Find where the given text appears and provide that cell's center as [x, y] coordinate. 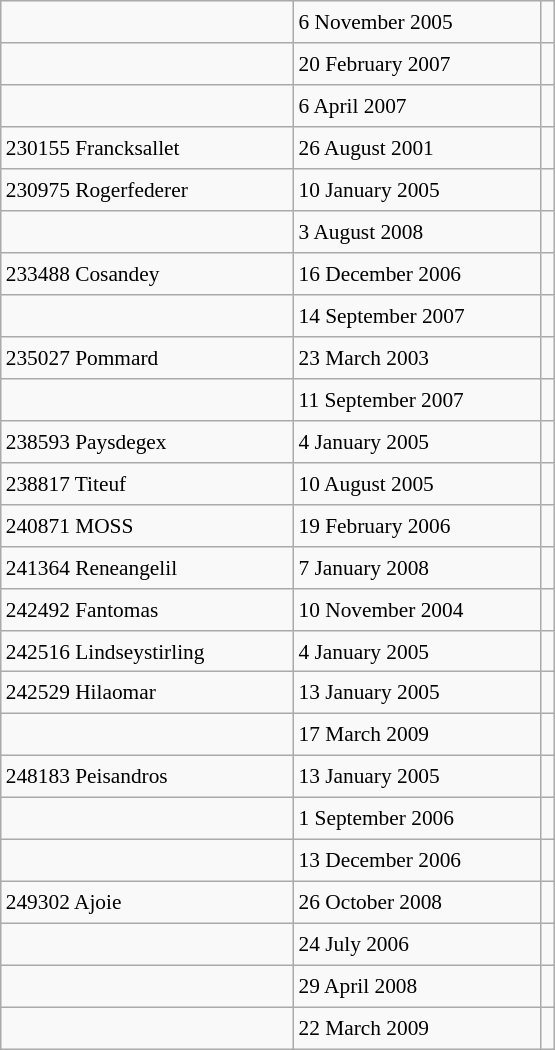
11 September 2007 [418, 399]
26 October 2008 [418, 903]
26 August 2001 [418, 148]
17 March 2009 [418, 735]
241364 Reneangelil [148, 567]
249302 Ajoie [148, 903]
230155 Francksallet [148, 148]
13 December 2006 [418, 861]
20 February 2007 [418, 64]
1 September 2006 [418, 819]
19 February 2006 [418, 525]
6 November 2005 [418, 22]
248183 Peisandros [148, 777]
14 September 2007 [418, 316]
22 March 2009 [418, 1028]
235027 Pommard [148, 358]
6 April 2007 [418, 106]
10 November 2004 [418, 609]
16 December 2006 [418, 274]
29 April 2008 [418, 986]
3 August 2008 [418, 232]
24 July 2006 [418, 945]
238817 Titeuf [148, 483]
7 January 2008 [418, 567]
10 August 2005 [418, 483]
242492 Fantomas [148, 609]
242516 Lindseystirling [148, 651]
10 January 2005 [418, 190]
233488 Cosandey [148, 274]
240871 MOSS [148, 525]
23 March 2003 [418, 358]
230975 Rogerfederer [148, 190]
242529 Hilaomar [148, 693]
238593 Paysdegex [148, 441]
